Find where the given text appears and provide that cell's center as (X, Y) coordinate. 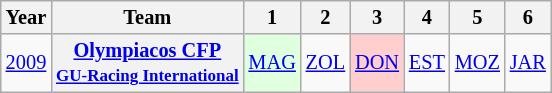
2 (326, 17)
5 (478, 17)
1 (272, 17)
4 (427, 17)
6 (528, 17)
Olympiacos CFPGU-Racing International (147, 63)
JAR (528, 63)
MAG (272, 63)
ZOL (326, 63)
Team (147, 17)
3 (377, 17)
Year (26, 17)
DON (377, 63)
2009 (26, 63)
MOZ (478, 63)
EST (427, 63)
